Scan for the cell matching the given text and deliver its [X, Y] coordinate at center. 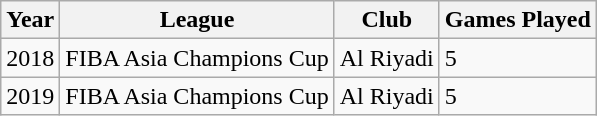
Year [30, 20]
Games Played [518, 20]
2019 [30, 96]
League [197, 20]
2018 [30, 58]
Club [386, 20]
